Extract the [X, Y] coordinate from the center of the cell holding the provided text.  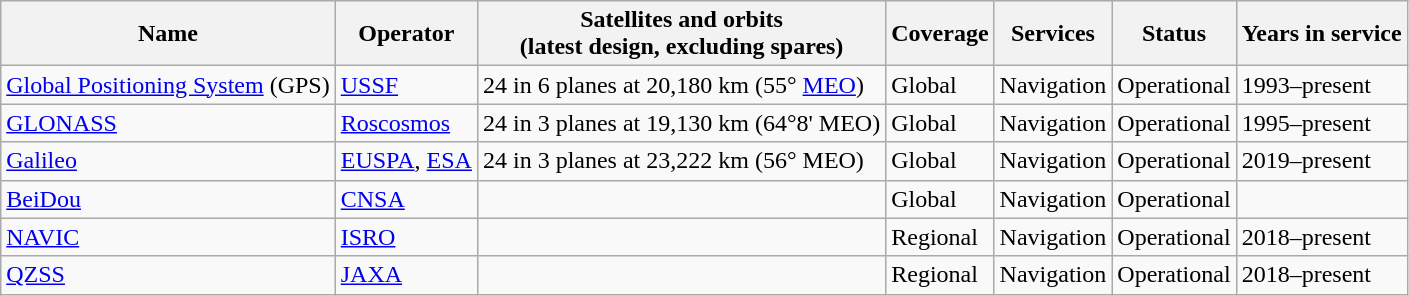
BeiDou [168, 199]
Galileo [168, 161]
24 in 3 planes at 19,130 km (64°8' MEO) [681, 123]
2019–present [1322, 161]
Coverage [940, 34]
Roscosmos [406, 123]
GLONASS [168, 123]
Services [1053, 34]
Status [1174, 34]
1995–present [1322, 123]
CNSA [406, 199]
EUSPA, ESA [406, 161]
Satellites and orbits (latest design, excluding spares) [681, 34]
NAVIC [168, 237]
24 in 6 planes at 20,180 km (55° MEO) [681, 85]
Years in service [1322, 34]
Operator [406, 34]
1993–present [1322, 85]
Global Positioning System (GPS) [168, 85]
USSF [406, 85]
24 in 3 planes at 23,222 km (56° MEO) [681, 161]
QZSS [168, 275]
ISRO [406, 237]
Name [168, 34]
JAXA [406, 275]
